From the cell containing the given text, extract its center point as (x, y) coordinate. 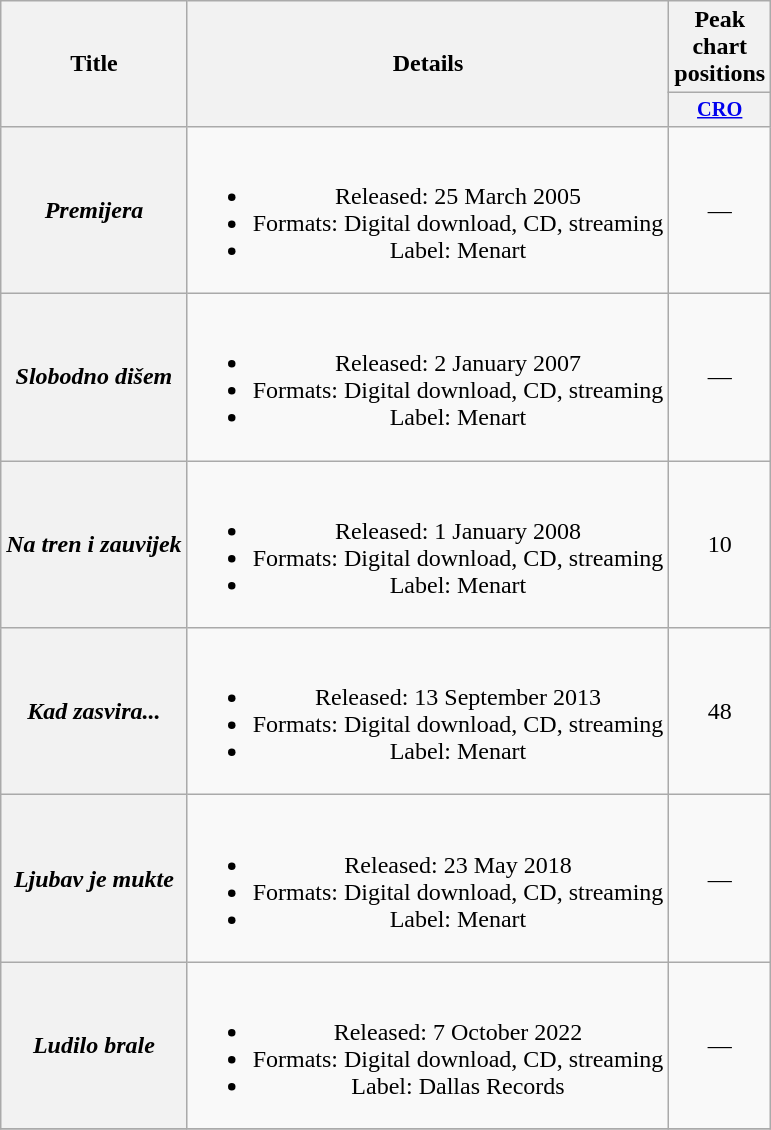
Na tren i zauvijek (94, 544)
Released: 23 May 2018Formats: Digital download, CD, streamingLabel: Menart (428, 878)
Slobodno dišem (94, 378)
48 (720, 712)
Details (428, 64)
10 (720, 544)
Released: 7 October 2022Formats: Digital download, CD, streamingLabel: Dallas Records (428, 1046)
Ludilo brale (94, 1046)
Premijera (94, 210)
Released: 2 January 2007Formats: Digital download, CD, streamingLabel: Menart (428, 378)
Peak chart positions (720, 47)
Title (94, 64)
Released: 25 March 2005Formats: Digital download, CD, streamingLabel: Menart (428, 210)
Kad zasvira... (94, 712)
Released: 1 January 2008Formats: Digital download, CD, streamingLabel: Menart (428, 544)
Released: 13 September 2013Formats: Digital download, CD, streamingLabel: Menart (428, 712)
CRO (720, 110)
Ljubav je mukte (94, 878)
